Provide the (X, Y) coordinate of the cell's center where the given text is located.  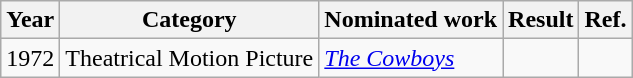
Theatrical Motion Picture (190, 58)
Result (541, 20)
The Cowboys (411, 58)
1972 (30, 58)
Nominated work (411, 20)
Ref. (606, 20)
Year (30, 20)
Category (190, 20)
